Search for the cell housing the specified text and yield its (x, y) center coordinate. 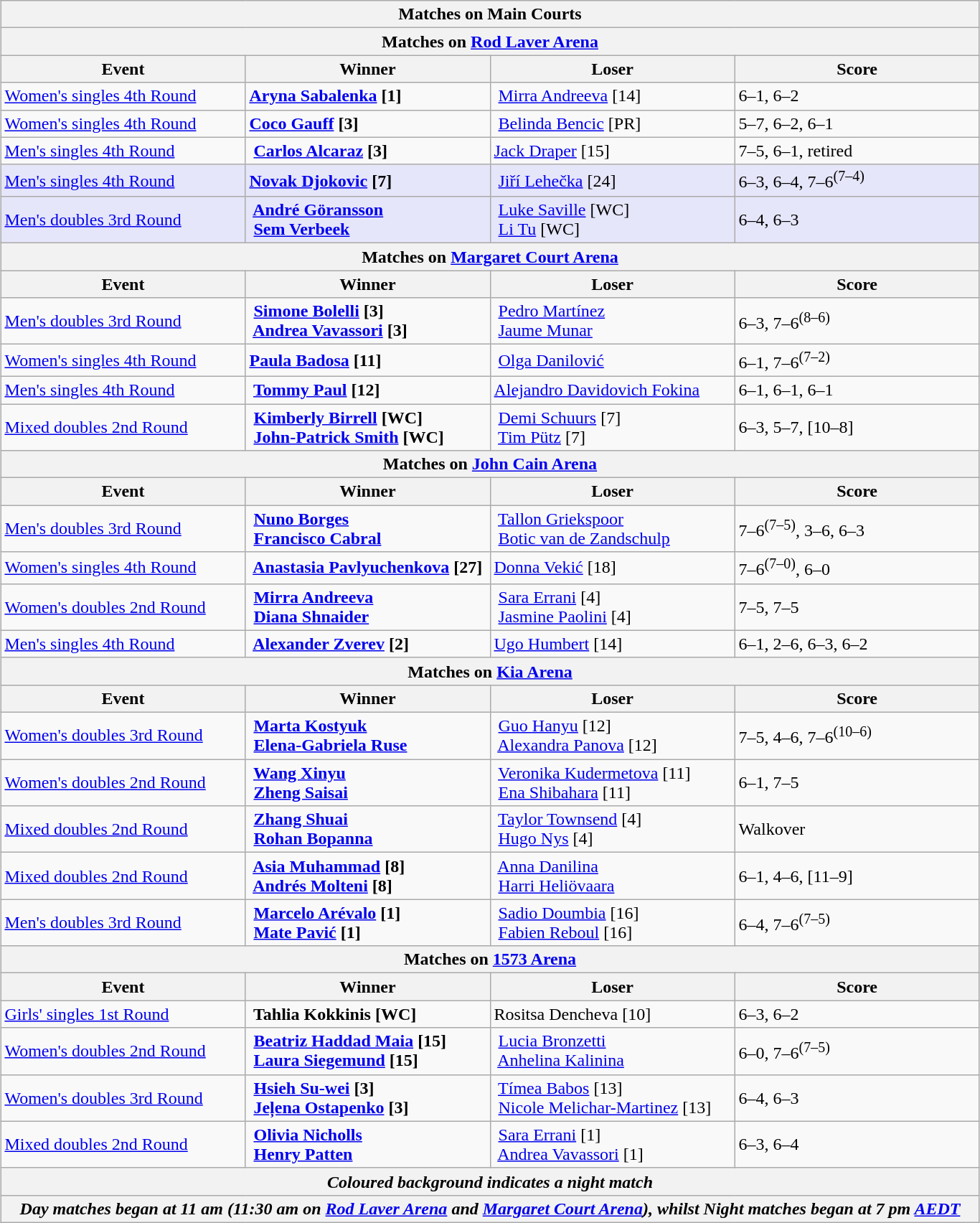
Paula Badosa [11] (367, 360)
6–1, 2–6, 6–3, 6–2 (857, 644)
6–1, 7–5 (857, 782)
Jiří Lehečka [24] (613, 181)
Day matches began at 11 am (11:30 am on Rod Laver Arena and Margaret Court Arena), whilst Night matches began at 7 pm AEDT (490, 1209)
Jack Draper [15] (613, 151)
Girls' singles 1st Round (123, 1014)
5–7, 6–2, 6–1 (857, 123)
Matches on Rod Laver Arena (490, 42)
6–4, 7–6(7–5) (857, 923)
Ugo Humbert [14] (613, 644)
Olga Danilović (613, 360)
Luke Saville [WC] Li Tu [WC] (613, 220)
Kimberly Birrell [WC] John-Patrick Smith [WC] (367, 428)
Nuno Borges Francisco Cabral (367, 528)
6–3, 5–7, [10–8] (857, 428)
Sara Errani [1] Andrea Vavassori [1] (613, 1144)
Tímea Babos [13] Nicole Melichar-Martinez [13] (613, 1098)
7–5, 4–6, 7–6(10–6) (857, 736)
Matches on Margaret Court Arena (490, 257)
6–1, 7–6(7–2) (857, 360)
Mirra Andreeva [14] (613, 96)
6–3, 6–4, 7–6(7–4) (857, 181)
Rositsa Dencheva [10] (613, 1014)
Anastasia Pavlyuchenkova [27] (367, 568)
6–1, 6–1, 6–1 (857, 390)
Donna Vekić [18] (613, 568)
7–6(7–5), 3–6, 6–3 (857, 528)
6–3, 6–2 (857, 1014)
Matches on Kia Arena (490, 671)
6–3, 7–6(8–6) (857, 322)
6–0, 7–6(7–5) (857, 1051)
6–1, 4–6, [11–9] (857, 876)
Marcelo Arévalo [1] Mate Pavić [1] (367, 923)
7–5, 7–5 (857, 607)
Simone Bolelli [3] Andrea Vavassori [3] (367, 322)
Pedro Martínez Jaume Munar (613, 322)
Tallon Griekspoor Botic van de Zandschulp (613, 528)
Olivia Nicholls Henry Patten (367, 1144)
Belinda Bencic [PR] (613, 123)
6–1, 6–2 (857, 96)
Asia Muhammad [8] Andrés Molteni [8] (367, 876)
Aryna Sabalenka [1] (367, 96)
Beatriz Haddad Maia [15] Laura Siegemund [15] (367, 1051)
7–5, 6–1, retired (857, 151)
Guo Hanyu [12] Alexandra Panova [12] (613, 736)
Veronika Kudermetova [11] Ena Shibahara [11] (613, 782)
Hsieh Su-wei [3] Jeļena Ostapenko [3] (367, 1098)
Anna Danilina Harri Heliövaara (613, 876)
Mirra Andreeva Diana Shnaider (367, 607)
Coco Gauff [3] (367, 123)
Lucia Bronzetti Anhelina Kalinina (613, 1051)
Alexander Zverev [2] (367, 644)
Zhang Shuai Rohan Bopanna (367, 830)
Demi Schuurs [7] Tim Pütz [7] (613, 428)
Tommy Paul [12] (367, 390)
Matches on Main Courts (490, 14)
Tahlia Kokkinis [WC] (367, 1014)
6–3, 6–4 (857, 1144)
Matches on John Cain Arena (490, 464)
Marta Kostyuk Elena-Gabriela Ruse (367, 736)
Taylor Townsend [4] Hugo Nys [4] (613, 830)
André Göransson Sem Verbeek (367, 220)
Alejandro Davidovich Fokina (613, 390)
Sadio Doumbia [16] Fabien Reboul [16] (613, 923)
Wang Xinyu Zheng Saisai (367, 782)
Sara Errani [4] Jasmine Paolini [4] (613, 607)
Coloured background indicates a night match (490, 1181)
Carlos Alcaraz [3] (367, 151)
7–6(7–0), 6–0 (857, 568)
Novak Djokovic [7] (367, 181)
Matches on 1573 Arena (490, 960)
Walkover (857, 830)
